Extract the (x, y) coordinate from the center of the cell holding the provided text.  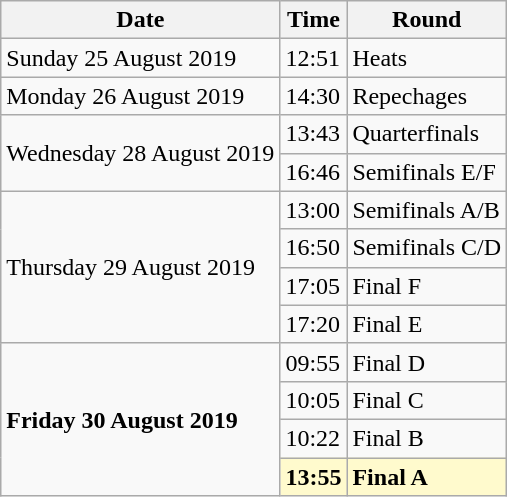
Semifinals A/B (427, 210)
Sunday 25 August 2019 (140, 58)
Monday 26 August 2019 (140, 96)
Thursday 29 August 2019 (140, 267)
13:55 (314, 477)
16:50 (314, 248)
Final E (427, 324)
13:43 (314, 134)
Repechages (427, 96)
14:30 (314, 96)
12:51 (314, 58)
Friday 30 August 2019 (140, 419)
Heats (427, 58)
Date (140, 20)
Quarterfinals (427, 134)
17:20 (314, 324)
09:55 (314, 362)
Final A (427, 477)
Final D (427, 362)
17:05 (314, 286)
Semifinals E/F (427, 172)
Wednesday 28 August 2019 (140, 153)
10:05 (314, 400)
10:22 (314, 438)
Final B (427, 438)
13:00 (314, 210)
Round (427, 20)
Final F (427, 286)
16:46 (314, 172)
Time (314, 20)
Final C (427, 400)
Semifinals C/D (427, 248)
